Provide the [x, y] coordinate of the cell's center where the given text is located.  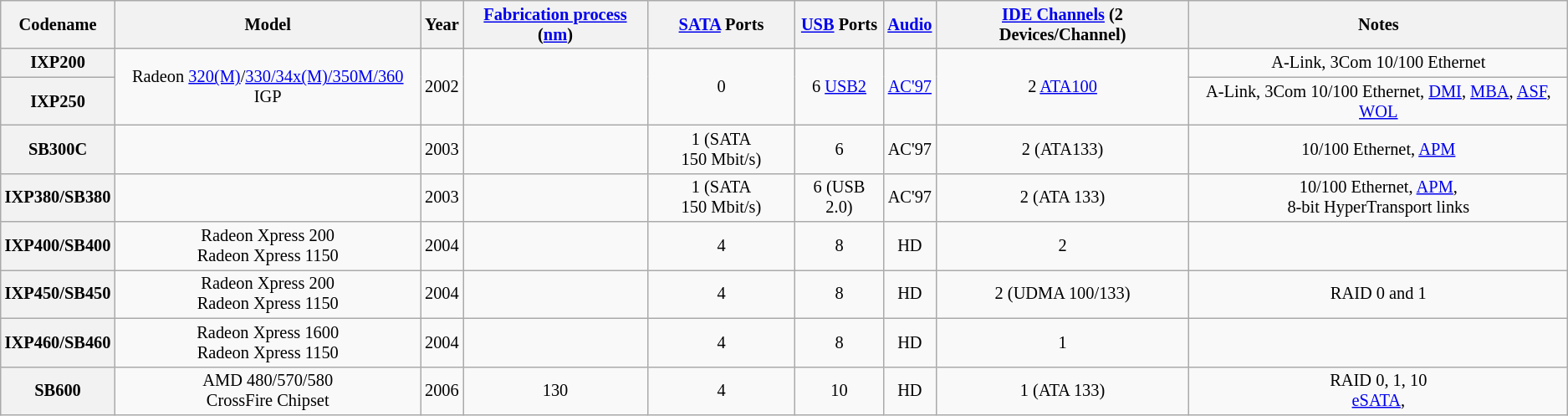
SATA Ports [721, 24]
Codename [59, 24]
10/100 Ethernet, APM, 8-bit HyperTransport links [1378, 198]
SB600 [59, 391]
IXP450/SB450 [59, 294]
Model [268, 24]
Radeon 320(M)/330/34x(M)/350M/360 IGP [268, 87]
IDE Channels (2 Devices/Channel) [1062, 24]
IXP380/SB380 [59, 198]
10 [840, 391]
130 [555, 391]
Audio [910, 24]
0 [721, 87]
A-Link, 3Com 10/100 Ethernet [1378, 63]
2 (ATA 133) [1062, 198]
USB Ports [840, 24]
RAID 0, 1, 10eSATA, [1378, 391]
IXP200 [59, 63]
6 (USB 2.0) [840, 198]
10/100 Ethernet, APM [1378, 149]
IXP400/SB400 [59, 246]
6 USB2 [840, 87]
1 [1062, 342]
2 (UDMA 100/133) [1062, 294]
2006 [442, 391]
2 ATA100 [1062, 87]
Fabrication process (nm) [555, 24]
6 [840, 149]
2002 [442, 87]
SB300C [59, 149]
Year [442, 24]
2 (ATA133) [1062, 149]
1 (ATA 133) [1062, 391]
A-Link, 3Com 10/100 Ethernet, DMI, MBA, ASF, WOL [1378, 101]
Notes [1378, 24]
RAID 0 and 1 [1378, 294]
Radeon Xpress 1600Radeon Xpress 1150 [268, 342]
IXP460/SB460 [59, 342]
AMD 480/570/580 CrossFire Chipset [268, 391]
IXP250 [59, 101]
2 [1062, 246]
